Determine the (X, Y) coordinate at the center of the cell enclosing the given text.  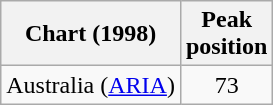
Chart (1998) (91, 34)
73 (226, 85)
Peakposition (226, 34)
Australia (ARIA) (91, 85)
